Output the (x, y) coordinate of the center of the cell containing the given text.  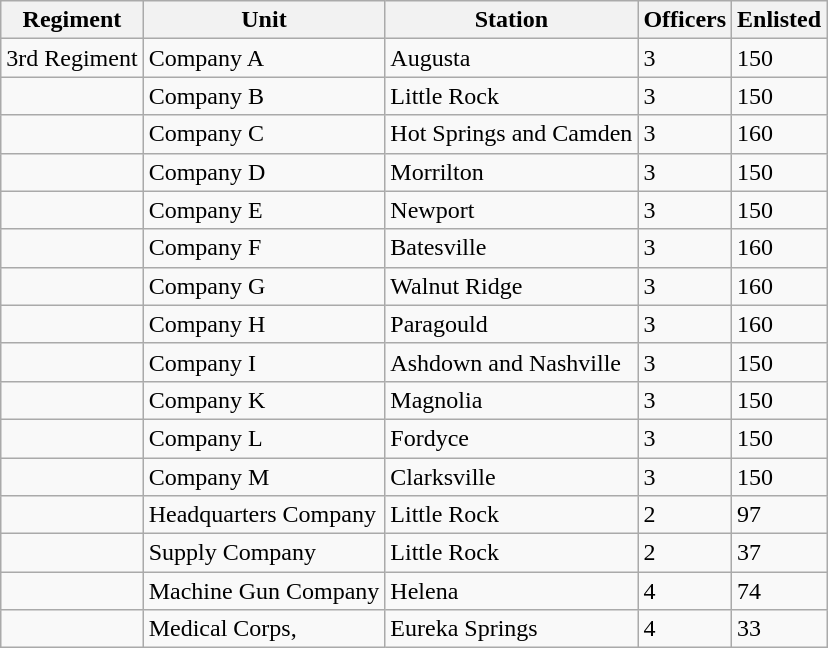
Augusta (512, 58)
Unit (264, 20)
Hot Springs and Camden (512, 134)
Station (512, 20)
Medical Corps, (264, 629)
Supply Company (264, 553)
Ashdown and Nashville (512, 362)
Clarksville (512, 477)
33 (780, 629)
Eureka Springs (512, 629)
Officers (685, 20)
Paragould (512, 324)
Company E (264, 210)
Fordyce (512, 438)
Company I (264, 362)
Magnolia (512, 400)
Headquarters Company (264, 515)
Company D (264, 172)
Enlisted (780, 20)
Newport (512, 210)
Company C (264, 134)
Batesville (512, 248)
Morrilton (512, 172)
74 (780, 591)
Helena (512, 591)
Company K (264, 400)
37 (780, 553)
Company M (264, 477)
Company G (264, 286)
Company H (264, 324)
Regiment (72, 20)
Walnut Ridge (512, 286)
Company A (264, 58)
Company F (264, 248)
Company L (264, 438)
Company B (264, 96)
97 (780, 515)
3rd Regiment (72, 58)
Machine Gun Company (264, 591)
